Provide the [x, y] coordinate of the cell's center where the given text is located.  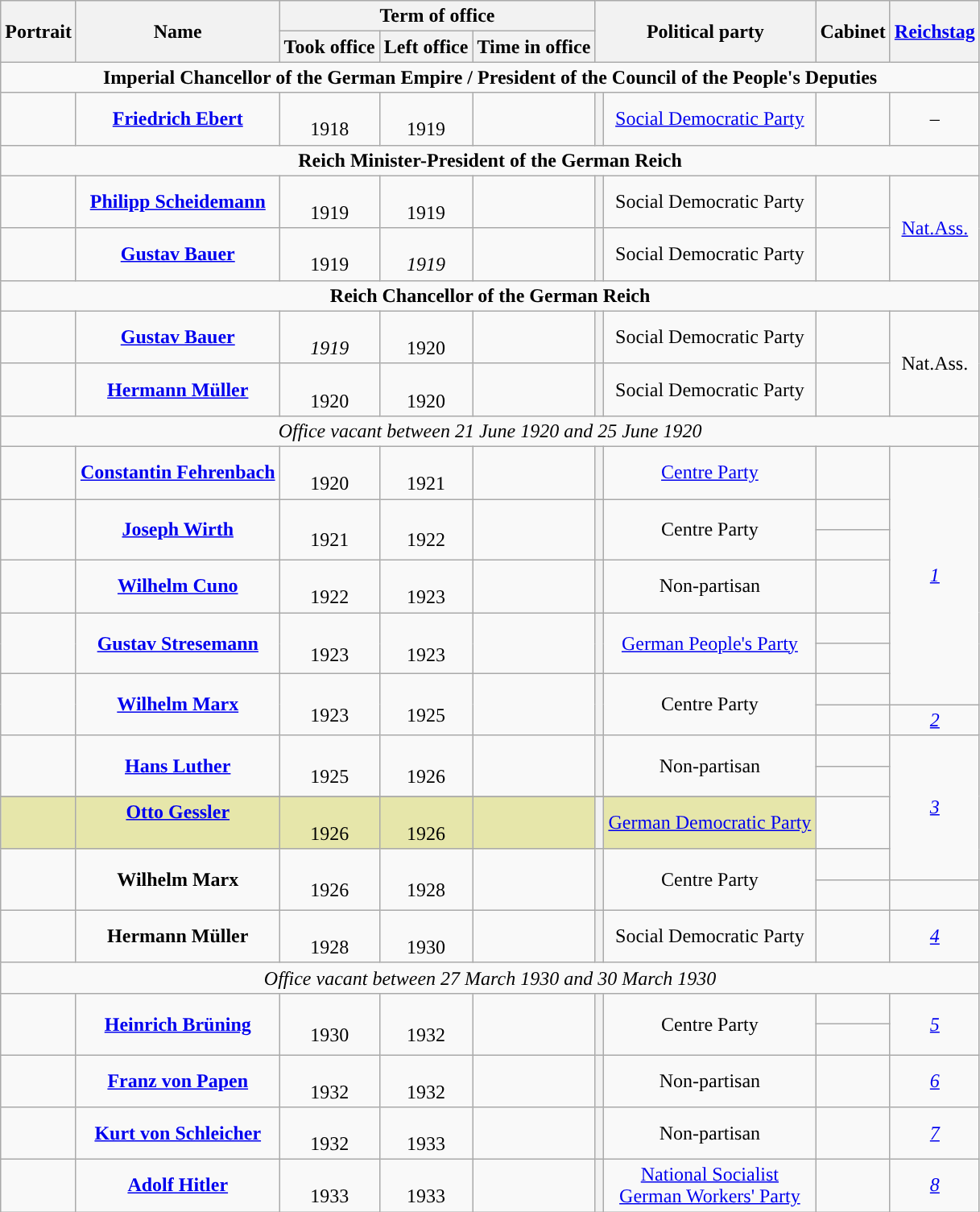
Imperial Chancellor of the German Empire / President of the Council of the People's Deputies [490, 77]
Reichstag [934, 31]
Friedrich Ebert [177, 119]
6 [934, 1081]
4 [934, 936]
Hans Luther [177, 766]
Philipp Scheidemann [177, 201]
Left office [426, 47]
Kurt von Schleicher [177, 1134]
Wilhelm Cuno [177, 586]
3 [934, 807]
5 [934, 1024]
Name [177, 31]
1918 [329, 119]
Office vacant between 27 March 1930 and 30 March 1930 [490, 978]
Joseph Wirth [177, 530]
National SocialistGerman Workers' Party [710, 1185]
Portrait [39, 31]
8 [934, 1185]
German People's Party [710, 643]
2 [934, 720]
Took office [329, 47]
Adolf Hitler [177, 1185]
Otto Gessler [177, 823]
Office vacant between 21 June 1920 and 25 June 1920 [490, 431]
Franz von Papen [177, 1081]
Political party [705, 31]
Time in office [534, 47]
Cabinet [853, 31]
Heinrich Brüning [177, 1024]
1 [934, 575]
Reich Minister-President of the German Reich [490, 160]
Constantin Fehrenbach [177, 472]
German Democratic Party [710, 823]
Gustav Stresemann [177, 643]
– [934, 119]
Reich Chancellor of the German Reich [490, 296]
7 [934, 1134]
Term of office [437, 16]
